Return (X, Y) of the center of cell containing provided text 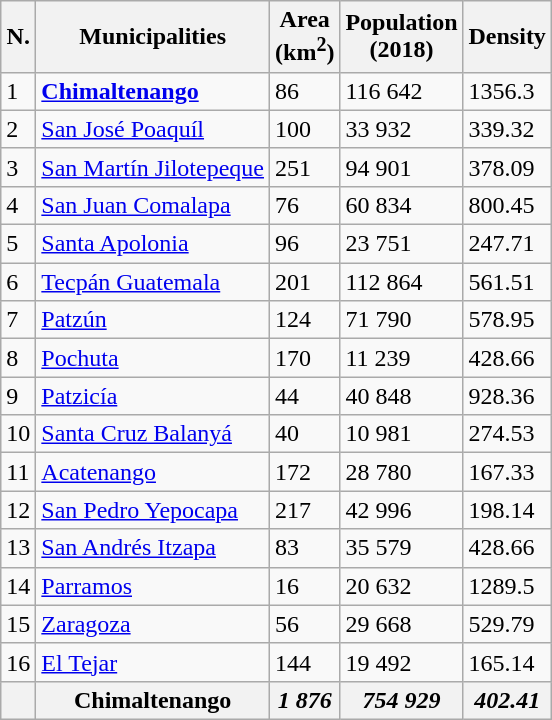
Tecpán Guatemala (153, 282)
274.53 (507, 434)
4 (18, 205)
44 (305, 396)
19 492 (402, 662)
165.14 (507, 662)
13 (18, 548)
15 (18, 624)
167.33 (507, 472)
10 981 (402, 434)
Population(2018) (402, 37)
60 834 (402, 205)
201 (305, 282)
3 (18, 167)
40 (305, 434)
Parramos (153, 586)
San Andrés Itzapa (153, 548)
754 929 (402, 700)
94 901 (402, 167)
El Tejar (153, 662)
23 751 (402, 244)
42 996 (402, 510)
Patzicía (153, 396)
35 579 (402, 548)
217 (305, 510)
10 (18, 434)
29 668 (402, 624)
San Martín Jilotepeque (153, 167)
100 (305, 129)
9 (18, 396)
20 632 (402, 586)
14 (18, 586)
Area(km2) (305, 37)
Patzún (153, 320)
San Pedro Yepocapa (153, 510)
124 (305, 320)
116 642 (402, 91)
529.79 (507, 624)
2 (18, 129)
7 (18, 320)
33 932 (402, 129)
83 (305, 548)
San José Poaquíl (153, 129)
144 (305, 662)
40 848 (402, 396)
561.51 (507, 282)
San Juan Comalapa (153, 205)
1356.3 (507, 91)
96 (305, 244)
1 (18, 91)
71 790 (402, 320)
6 (18, 282)
Santa Apolonia (153, 244)
928.36 (507, 396)
86 (305, 91)
112 864 (402, 282)
247.71 (507, 244)
11 239 (402, 358)
402.41 (507, 700)
Santa Cruz Balanyá (153, 434)
Pochuta (153, 358)
12 (18, 510)
8 (18, 358)
11 (18, 472)
56 (305, 624)
28 780 (402, 472)
Municipalities (153, 37)
378.09 (507, 167)
76 (305, 205)
172 (305, 472)
251 (305, 167)
1289.5 (507, 586)
Density (507, 37)
Zaragoza (153, 624)
170 (305, 358)
339.32 (507, 129)
800.45 (507, 205)
1 876 (305, 700)
578.95 (507, 320)
Acatenango (153, 472)
N. (18, 37)
198.14 (507, 510)
5 (18, 244)
